Search for the cell housing the specified text and yield its [X, Y] center coordinate. 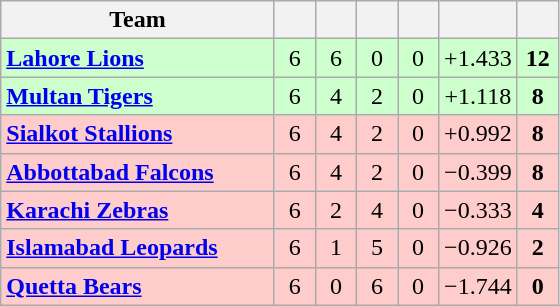
Team [138, 20]
−0.926 [478, 248]
−0.399 [478, 172]
5 [376, 248]
+0.992 [478, 134]
1 [336, 248]
Abbottabad Falcons [138, 172]
Islamabad Leopards [138, 248]
−0.333 [478, 210]
12 [538, 58]
Karachi Zebras [138, 210]
+1.118 [478, 96]
+1.433 [478, 58]
Quetta Bears [138, 286]
Sialkot Stallions [138, 134]
−1.744 [478, 286]
Multan Tigers [138, 96]
Lahore Lions [138, 58]
